Return the (x, y) coordinate for the center point of the cell that contains the specified text.  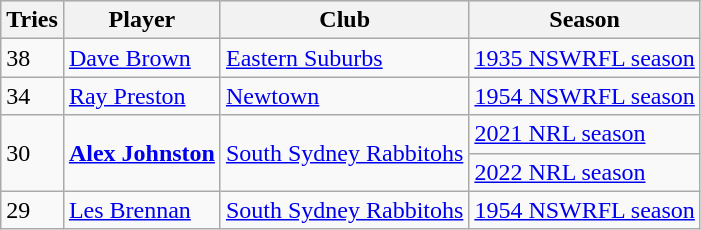
Player (142, 20)
2021 NRL season (585, 134)
38 (32, 58)
Alex Johnston (142, 153)
Eastern Suburbs (344, 58)
Ray Preston (142, 96)
30 (32, 153)
1935 NSWRFL season (585, 58)
34 (32, 96)
Season (585, 20)
Club (344, 20)
Newtown (344, 96)
Tries (32, 20)
29 (32, 210)
Les Brennan (142, 210)
2022 NRL season (585, 172)
Dave Brown (142, 58)
